Determine the [x, y] coordinate at the center of the cell enclosing the given text.  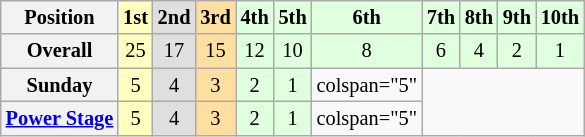
6 [441, 51]
8th [479, 17]
17 [174, 51]
5th [293, 17]
6th [367, 17]
Sunday [60, 85]
3rd [215, 17]
10th [560, 17]
7th [441, 17]
1st [136, 17]
9th [517, 17]
15 [215, 51]
2nd [174, 17]
25 [136, 51]
Overall [60, 51]
12 [255, 51]
10 [293, 51]
Power Stage [60, 118]
Position [60, 17]
8 [367, 51]
4th [255, 17]
